Locate the cell with the specified text and output its (X, Y) center coordinate. 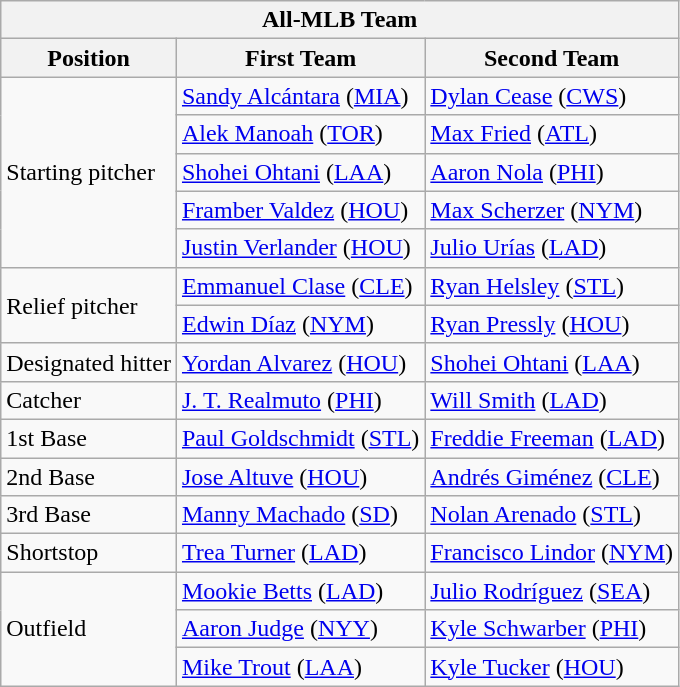
Position (89, 58)
Kyle Tucker (HOU) (552, 667)
Julio Rodríguez (SEA) (552, 591)
First Team (300, 58)
Edwin Díaz (NYM) (300, 324)
Mookie Betts (LAD) (300, 591)
Max Fried (ATL) (552, 134)
Aaron Judge (NYY) (300, 629)
Paul Goldschmidt (STL) (300, 438)
Andrés Giménez (CLE) (552, 477)
Freddie Freeman (LAD) (552, 438)
All-MLB Team (340, 20)
Jose Altuve (HOU) (300, 477)
1st Base (89, 438)
3rd Base (89, 515)
Designated hitter (89, 362)
Aaron Nola (PHI) (552, 172)
Ryan Pressly (HOU) (552, 324)
Mike Trout (LAA) (300, 667)
Emmanuel Clase (CLE) (300, 286)
Alek Manoah (TOR) (300, 134)
Outfield (89, 629)
Trea Turner (LAD) (300, 553)
Relief pitcher (89, 305)
Ryan Helsley (STL) (552, 286)
Manny Machado (SD) (300, 515)
Yordan Alvarez (HOU) (300, 362)
Kyle Schwarber (PHI) (552, 629)
Dylan Cease (CWS) (552, 96)
Second Team (552, 58)
Sandy Alcántara (MIA) (300, 96)
Justin Verlander (HOU) (300, 248)
Nolan Arenado (STL) (552, 515)
J. T. Realmuto (PHI) (300, 400)
Will Smith (LAD) (552, 400)
Francisco Lindor (NYM) (552, 553)
2nd Base (89, 477)
Shortstop (89, 553)
Max Scherzer (NYM) (552, 210)
Starting pitcher (89, 172)
Julio Urías (LAD) (552, 248)
Framber Valdez (HOU) (300, 210)
Catcher (89, 400)
